Detect which cell encompasses the target text, then output its [X, Y] center coordinate. 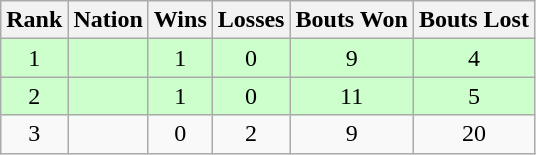
20 [474, 134]
Bouts Lost [474, 20]
3 [34, 134]
Bouts Won [352, 20]
Losses [251, 20]
4 [474, 58]
Nation [108, 20]
Rank [34, 20]
Wins [180, 20]
5 [474, 96]
11 [352, 96]
